Output the [X, Y] coordinate of the center of the cell containing the given text.  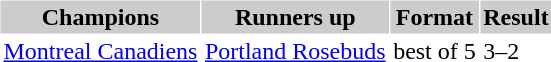
Champions [100, 16]
Result [516, 16]
Runners up [296, 16]
Format [434, 16]
